Return the [X, Y] coordinate for the center point of the cell that contains the specified text.  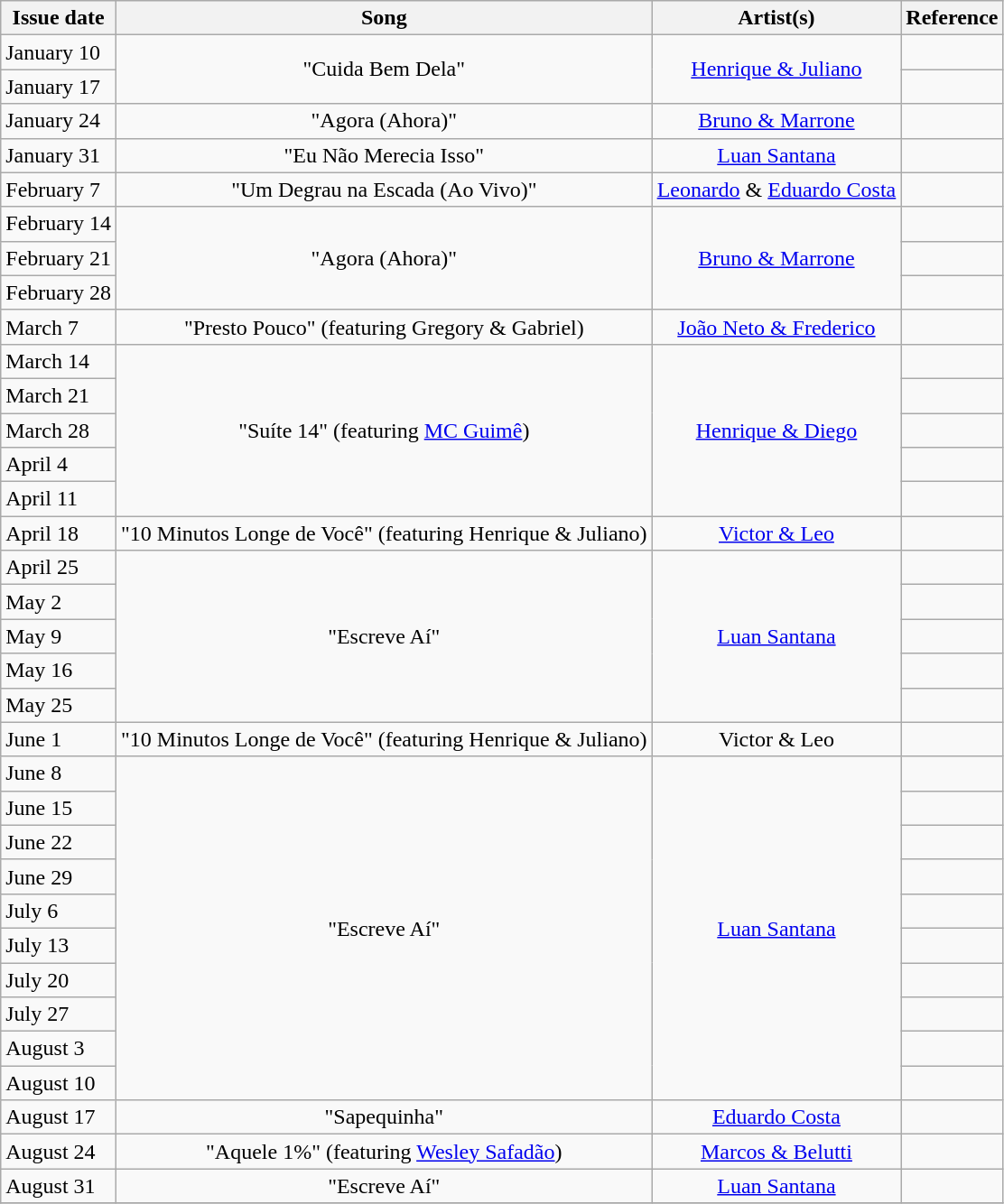
January 17 [59, 87]
"Presto Pouco" (featuring Gregory & Gabriel) [384, 327]
February 28 [59, 292]
February 21 [59, 258]
July 6 [59, 911]
August 3 [59, 1049]
Marcos & Belutti [776, 1152]
March 21 [59, 395]
Eduardo Costa [776, 1117]
May 2 [59, 602]
May 16 [59, 671]
"Cuida Bem Dela" [384, 69]
April 4 [59, 465]
"Aquele 1%" (featuring Wesley Safadão) [384, 1152]
Henrique & Juliano [776, 69]
April 11 [59, 499]
"Um Degrau na Escada (Ao Vivo)" [384, 190]
July 20 [59, 979]
June 29 [59, 876]
July 27 [59, 1014]
March 14 [59, 361]
April 18 [59, 533]
June 22 [59, 842]
August 24 [59, 1152]
August 31 [59, 1186]
João Neto & Frederico [776, 327]
Issue date [59, 18]
"Eu Não Merecia Isso" [384, 155]
June 1 [59, 739]
Reference [952, 18]
Henrique & Diego [776, 430]
June 15 [59, 808]
Song [384, 18]
January 10 [59, 52]
August 17 [59, 1117]
January 31 [59, 155]
April 25 [59, 568]
June 8 [59, 773]
August 10 [59, 1083]
Leonardo & Eduardo Costa [776, 190]
"Sapequinha" [384, 1117]
"Suíte 14" (featuring MC Guimê) [384, 430]
February 14 [59, 224]
January 24 [59, 121]
July 13 [59, 945]
February 7 [59, 190]
Artist(s) [776, 18]
May 9 [59, 636]
March 28 [59, 431]
May 25 [59, 705]
March 7 [59, 327]
